Return the [x, y] coordinate for the center point of the cell that contains the specified text.  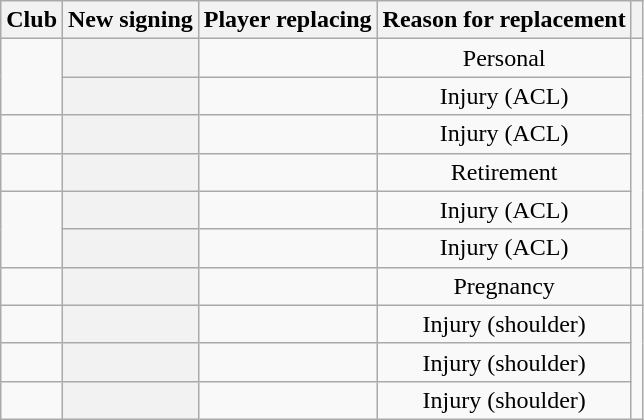
Club [32, 20]
Personal [504, 58]
Pregnancy [504, 286]
Player replacing [288, 20]
New signing [131, 20]
Reason for replacement [504, 20]
Retirement [504, 172]
